Locate the cell with the specified text and output its (x, y) center coordinate. 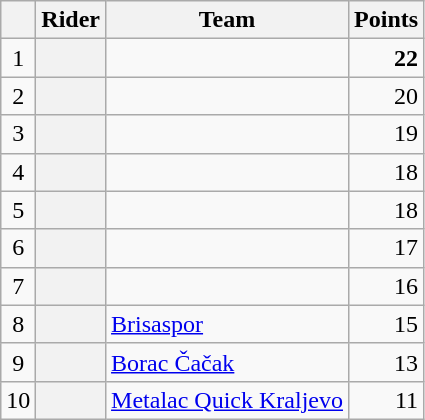
2 (18, 96)
15 (386, 324)
11 (386, 400)
Metalac Quick Kraljevo (228, 400)
3 (18, 134)
5 (18, 210)
7 (18, 286)
8 (18, 324)
13 (386, 362)
9 (18, 362)
20 (386, 96)
10 (18, 400)
6 (18, 248)
4 (18, 172)
1 (18, 58)
22 (386, 58)
Team (228, 20)
Points (386, 20)
16 (386, 286)
Brisaspor (228, 324)
19 (386, 134)
Rider (71, 20)
17 (386, 248)
Borac Čačak (228, 362)
